Provide the (X, Y) coordinate of the cell's center where the given text is located.  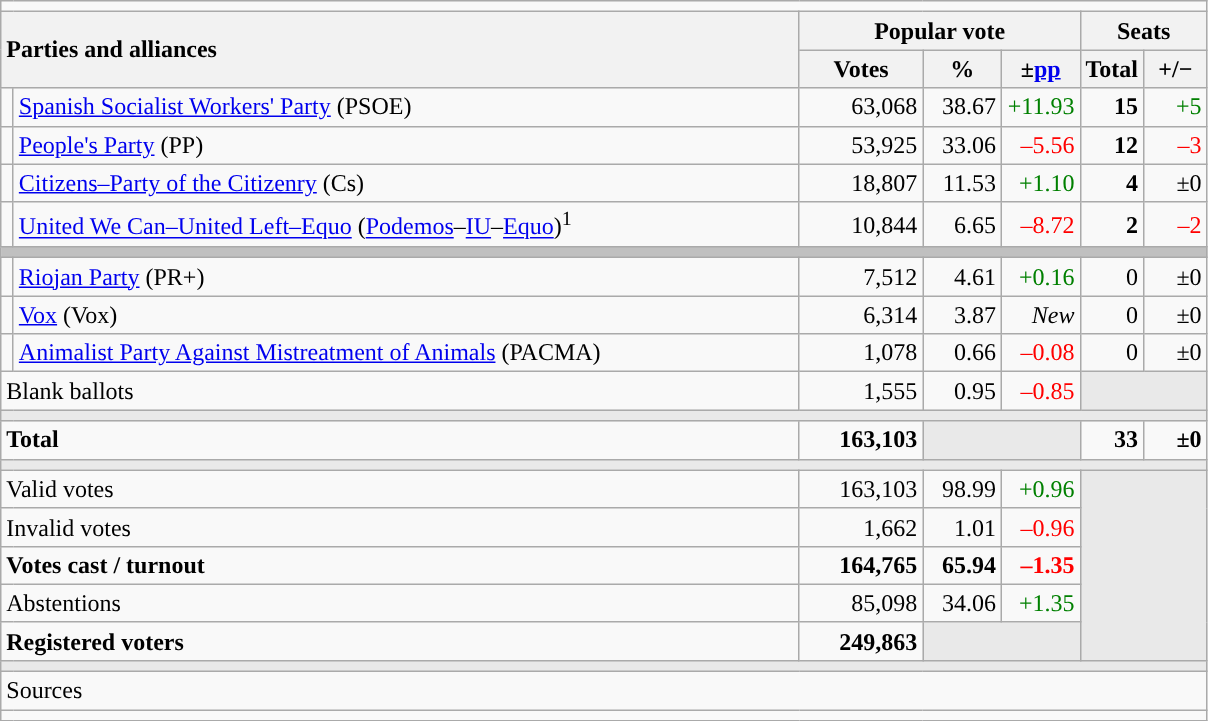
+1.35 (1040, 603)
–1.35 (1040, 565)
6.65 (962, 224)
2 (1112, 224)
Votes (861, 69)
164,765 (861, 565)
+0.16 (1040, 277)
Registered voters (400, 641)
7,512 (861, 277)
1,078 (861, 353)
Votes cast / turnout (400, 565)
53,925 (861, 145)
11.53 (962, 183)
–2 (1176, 224)
1.01 (962, 527)
Seats (1144, 31)
% (962, 69)
Animalist Party Against Mistreatment of Animals (PACMA) (406, 353)
Sources (604, 691)
Abstentions (400, 603)
33.06 (962, 145)
Spanish Socialist Workers' Party (PSOE) (406, 107)
15 (1112, 107)
38.67 (962, 107)
Citizens–Party of the Citizenry (Cs) (406, 183)
18,807 (861, 183)
–0.96 (1040, 527)
–5.56 (1040, 145)
Valid votes (400, 489)
1,555 (861, 391)
New (1040, 315)
4 (1112, 183)
6,314 (861, 315)
3.87 (962, 315)
10,844 (861, 224)
249,863 (861, 641)
–0.08 (1040, 353)
+1.10 (1040, 183)
–8.72 (1040, 224)
Parties and alliances (400, 50)
Invalid votes (400, 527)
65.94 (962, 565)
0.95 (962, 391)
–0.85 (1040, 391)
+/− (1176, 69)
63,068 (861, 107)
4.61 (962, 277)
+11.93 (1040, 107)
85,098 (861, 603)
+5 (1176, 107)
Popular vote (940, 31)
12 (1112, 145)
+0.96 (1040, 489)
34.06 (962, 603)
Blank ballots (400, 391)
±pp (1040, 69)
–3 (1176, 145)
33 (1112, 440)
1,662 (861, 527)
People's Party (PP) (406, 145)
0.66 (962, 353)
Riojan Party (PR+) (406, 277)
Vox (Vox) (406, 315)
United We Can–United Left–Equo (Podemos–IU–Equo)1 (406, 224)
98.99 (962, 489)
